Scan for the cell matching the given text and deliver its (X, Y) coordinate at center. 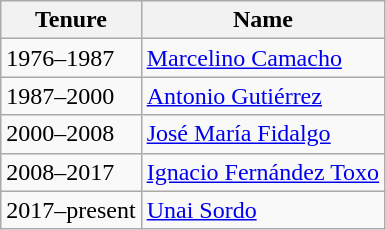
Unai Sordo (263, 210)
Antonio Gutiérrez (263, 96)
2008–2017 (71, 172)
2000–2008 (71, 134)
Marcelino Camacho (263, 58)
2017–present (71, 210)
Name (263, 20)
Ignacio Fernández Toxo (263, 172)
José María Fidalgo (263, 134)
1976–1987 (71, 58)
Tenure (71, 20)
1987–2000 (71, 96)
